Return the (X, Y) coordinate for the center point of the cell that contains the specified text.  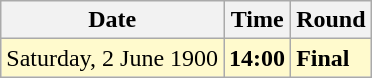
14:00 (258, 58)
Saturday, 2 June 1900 (112, 58)
Round (331, 20)
Final (331, 58)
Date (112, 20)
Time (258, 20)
